Determine the (x, y) coordinate at the center of the cell enclosing the given text.  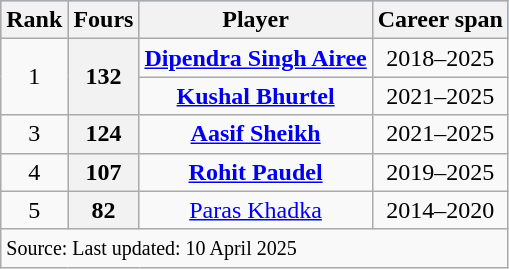
1 (34, 77)
5 (34, 210)
Aasif Sheikh (256, 134)
Fours (104, 20)
82 (104, 210)
132 (104, 77)
Dipendra Singh Airee (256, 58)
Career span (440, 20)
Paras Khadka (256, 210)
Source: Last updated: 10 April 2025 (255, 248)
Player (256, 20)
107 (104, 172)
124 (104, 134)
Rohit Paudel (256, 172)
Rank (34, 20)
Kushal Bhurtel (256, 96)
3 (34, 134)
2018–2025 (440, 58)
2019–2025 (440, 172)
2014–2020 (440, 210)
4 (34, 172)
